Scan for the cell matching the given text and deliver its (x, y) coordinate at center. 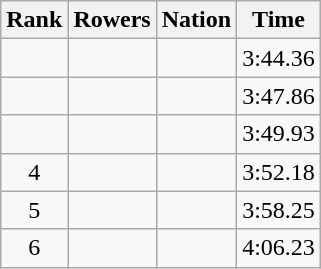
4:06.23 (279, 248)
Nation (196, 20)
3:52.18 (279, 172)
4 (34, 172)
Rowers (112, 20)
3:49.93 (279, 134)
Rank (34, 20)
3:47.86 (279, 96)
6 (34, 248)
3:58.25 (279, 210)
5 (34, 210)
Time (279, 20)
3:44.36 (279, 58)
